Search for the cell housing the specified text and yield its (x, y) center coordinate. 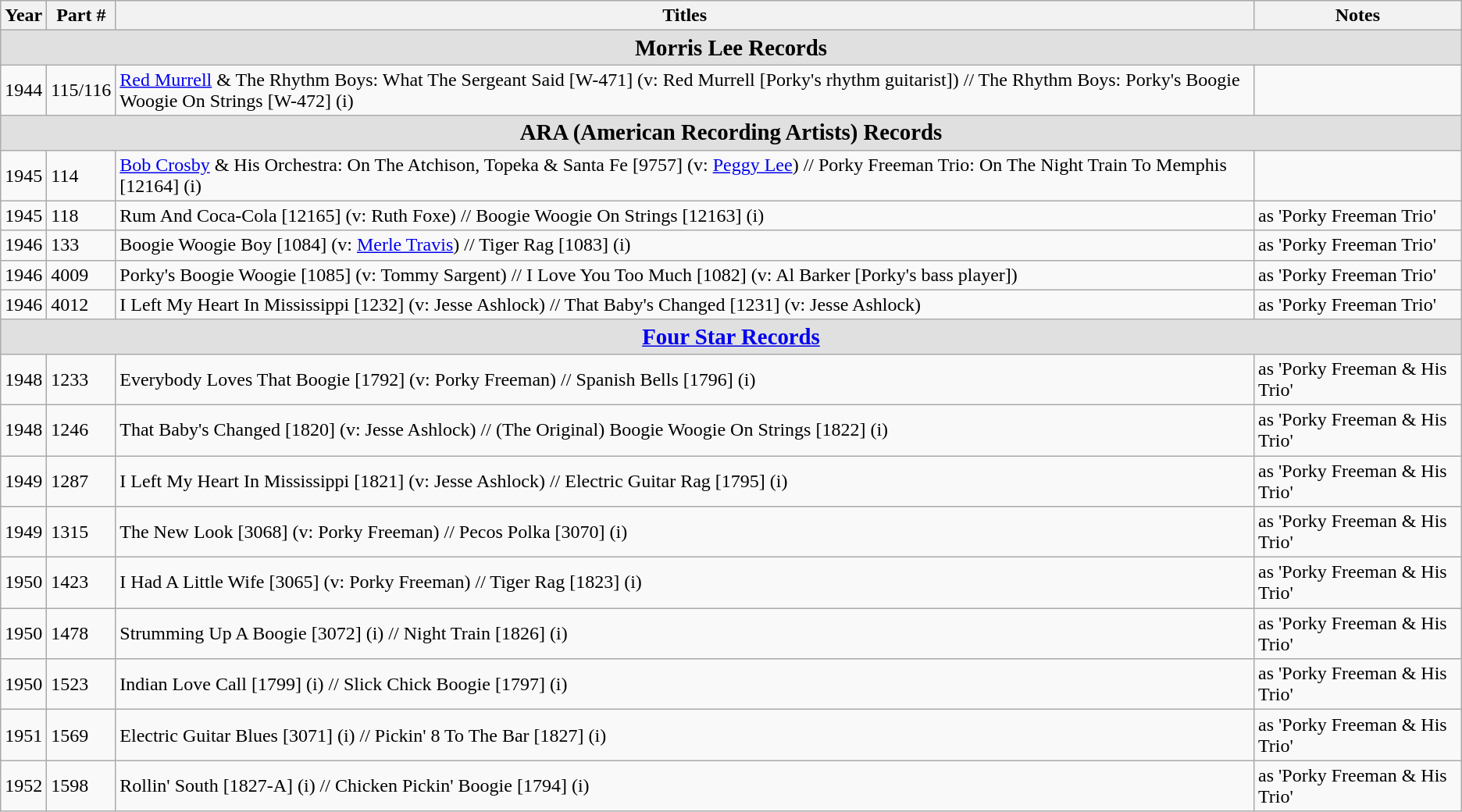
Indian Love Call [1799] (i) // Slick Chick Boogie [1797] (i) (685, 684)
I Left My Heart In Mississippi [1821] (v: Jesse Ashlock) // Electric Guitar Rag [1795] (i) (685, 481)
115/116 (81, 91)
1944 (23, 91)
118 (81, 215)
1246 (81, 429)
Bob Crosby & His Orchestra: On The Atchison, Topeka & Santa Fe [9757] (v: Peggy Lee) // Porky Freeman Trio: On The Night Train To Memphis [12164] (i) (685, 175)
1315 (81, 532)
Rollin' South [1827-A] (i) // Chicken Pickin' Boogie [1794] (i) (685, 785)
Rum And Coca-Cola [12165] (v: Ruth Foxe) // Boogie Woogie On Strings [12163] (i) (685, 215)
Year (23, 16)
1523 (81, 684)
1233 (81, 379)
Electric Guitar Blues [3071] (i) // Pickin' 8 To The Bar [1827] (i) (685, 735)
133 (81, 245)
1951 (23, 735)
4012 (81, 304)
1287 (81, 481)
Strumming Up A Boogie [3072] (i) // Night Train [1826] (i) (685, 634)
I Had A Little Wife [3065] (v: Porky Freeman) // Tiger Rag [1823] (i) (685, 582)
1478 (81, 634)
Morris Lee Records (731, 48)
Titles (685, 16)
1952 (23, 785)
Porky's Boogie Woogie [1085] (v: Tommy Sargent) // I Love You Too Much [1082] (v: Al Barker [Porky's bass player]) (685, 275)
1569 (81, 735)
1598 (81, 785)
I Left My Heart In Mississippi [1232] (v: Jesse Ashlock) // That Baby's Changed [1231] (v: Jesse Ashlock) (685, 304)
1423 (81, 582)
That Baby's Changed [1820] (v: Jesse Ashlock) // (The Original) Boogie Woogie On Strings [1822] (i) (685, 429)
4009 (81, 275)
Boogie Woogie Boy [1084] (v: Merle Travis) // Tiger Rag [1083] (i) (685, 245)
114 (81, 175)
Part # (81, 16)
Everybody Loves That Boogie [1792] (v: Porky Freeman) // Spanish Bells [1796] (i) (685, 379)
The New Look [3068] (v: Porky Freeman) // Pecos Polka [3070] (i) (685, 532)
Four Star Records (731, 337)
ARA (American Recording Artists) Records (731, 133)
Notes (1358, 16)
